Return the (X, Y) coordinate for the center point of the cell that contains the specified text.  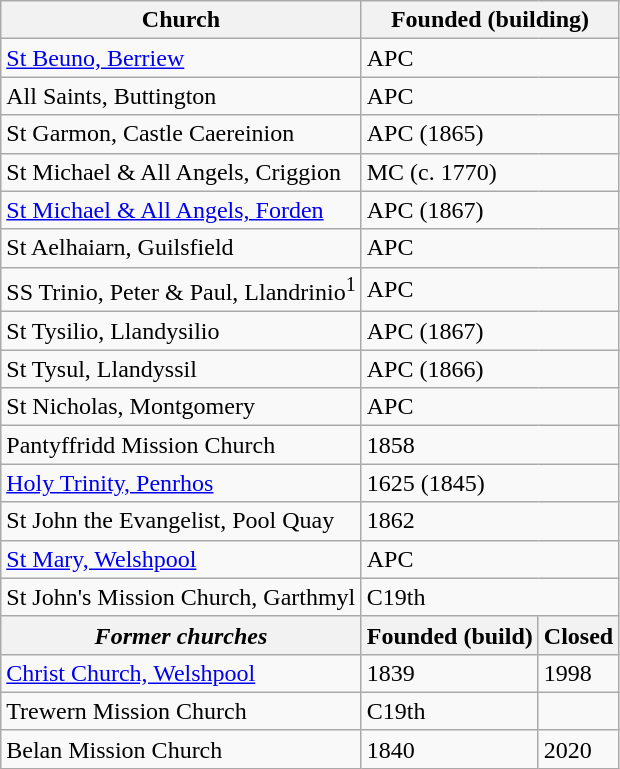
St Tysilio, Llandysilio (181, 331)
Trewern Mission Church (181, 711)
Founded (build) (450, 635)
St Nicholas, Montgomery (181, 407)
1839 (450, 673)
APC (1866) (490, 369)
St Tysul, Llandyssil (181, 369)
SS Trinio, Peter & Paul, Llandrinio1 (181, 290)
All Saints, Buttington (181, 96)
Belan Mission Church (181, 749)
Founded (building) (490, 20)
St Garmon, Castle Caereinion (181, 134)
St Aelhaiarn, Guilsfield (181, 248)
St Michael & All Angels, Criggion (181, 172)
1625 (1845) (490, 483)
St Mary, Welshpool (181, 559)
1840 (450, 749)
Pantyffridd Mission Church (181, 445)
Church (181, 20)
2020 (578, 749)
St Beuno, Berriew (181, 58)
MC (c. 1770) (490, 172)
1858 (490, 445)
St Michael & All Angels, Forden (181, 210)
Closed (578, 635)
Former churches (181, 635)
APC (1865) (490, 134)
1862 (490, 521)
St John the Evangelist, Pool Quay (181, 521)
St John's Mission Church, Garthmyl (181, 597)
1998 (578, 673)
Holy Trinity, Penrhos (181, 483)
Christ Church, Welshpool (181, 673)
